Return [X, Y] of the center of cell containing provided text 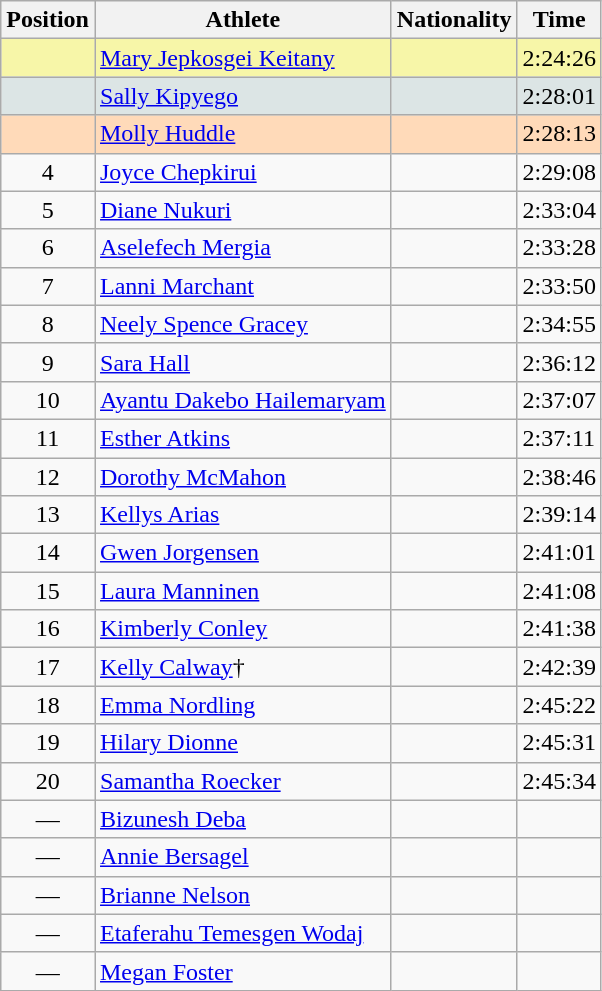
Laura Manninen [242, 591]
2:41:01 [559, 553]
4 [48, 172]
2:39:14 [559, 515]
Molly Huddle [242, 134]
11 [48, 438]
2:45:22 [559, 705]
20 [48, 781]
Sally Kipyego [242, 96]
Samantha Roecker [242, 781]
13 [48, 515]
Dorothy McMahon [242, 477]
Bizunesh Deba [242, 819]
2:37:11 [559, 438]
Neely Spence Gracey [242, 324]
2:33:50 [559, 286]
2:33:04 [559, 210]
Aselefech Mergia [242, 248]
Megan Foster [242, 971]
Position [48, 20]
Annie Bersagel [242, 857]
9 [48, 362]
Nationality [454, 20]
8 [48, 324]
6 [48, 248]
Ayantu Dakebo Hailemaryam [242, 400]
Kelly Calway† [242, 667]
18 [48, 705]
Kellys Arias [242, 515]
2:45:34 [559, 781]
17 [48, 667]
2:36:12 [559, 362]
Diane Nukuri [242, 210]
5 [48, 210]
2:37:07 [559, 400]
2:24:26 [559, 58]
2:41:08 [559, 591]
12 [48, 477]
2:33:28 [559, 248]
7 [48, 286]
2:28:01 [559, 96]
Sara Hall [242, 362]
Brianne Nelson [242, 895]
2:41:38 [559, 629]
14 [48, 553]
Esther Atkins [242, 438]
2:28:13 [559, 134]
19 [48, 743]
2:38:46 [559, 477]
Joyce Chepkirui [242, 172]
10 [48, 400]
2:34:55 [559, 324]
2:45:31 [559, 743]
Lanni Marchant [242, 286]
Mary Jepkosgei Keitany [242, 58]
16 [48, 629]
Time [559, 20]
2:42:39 [559, 667]
Gwen Jorgensen [242, 553]
Etaferahu Temesgen Wodaj [242, 933]
Emma Nordling [242, 705]
15 [48, 591]
Hilary Dionne [242, 743]
Athlete [242, 20]
2:29:08 [559, 172]
Kimberly Conley [242, 629]
